Search for the cell housing the specified text and yield its [X, Y] center coordinate. 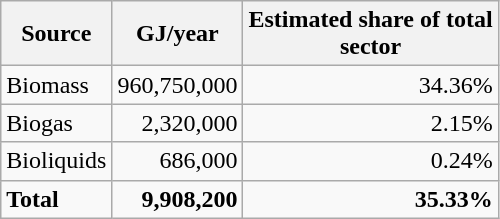
GJ/year [178, 34]
2,320,000 [178, 123]
Bioliquids [56, 161]
Biogas [56, 123]
0.24% [370, 161]
35.33% [370, 199]
Total [56, 199]
Source [56, 34]
Biomass [56, 85]
2.15% [370, 123]
34.36% [370, 85]
9,908,200 [178, 199]
Estimated share of totalsector [370, 34]
686,000 [178, 161]
960,750,000 [178, 85]
